Determine the (X, Y) coordinate at the center of the cell enclosing the given text.  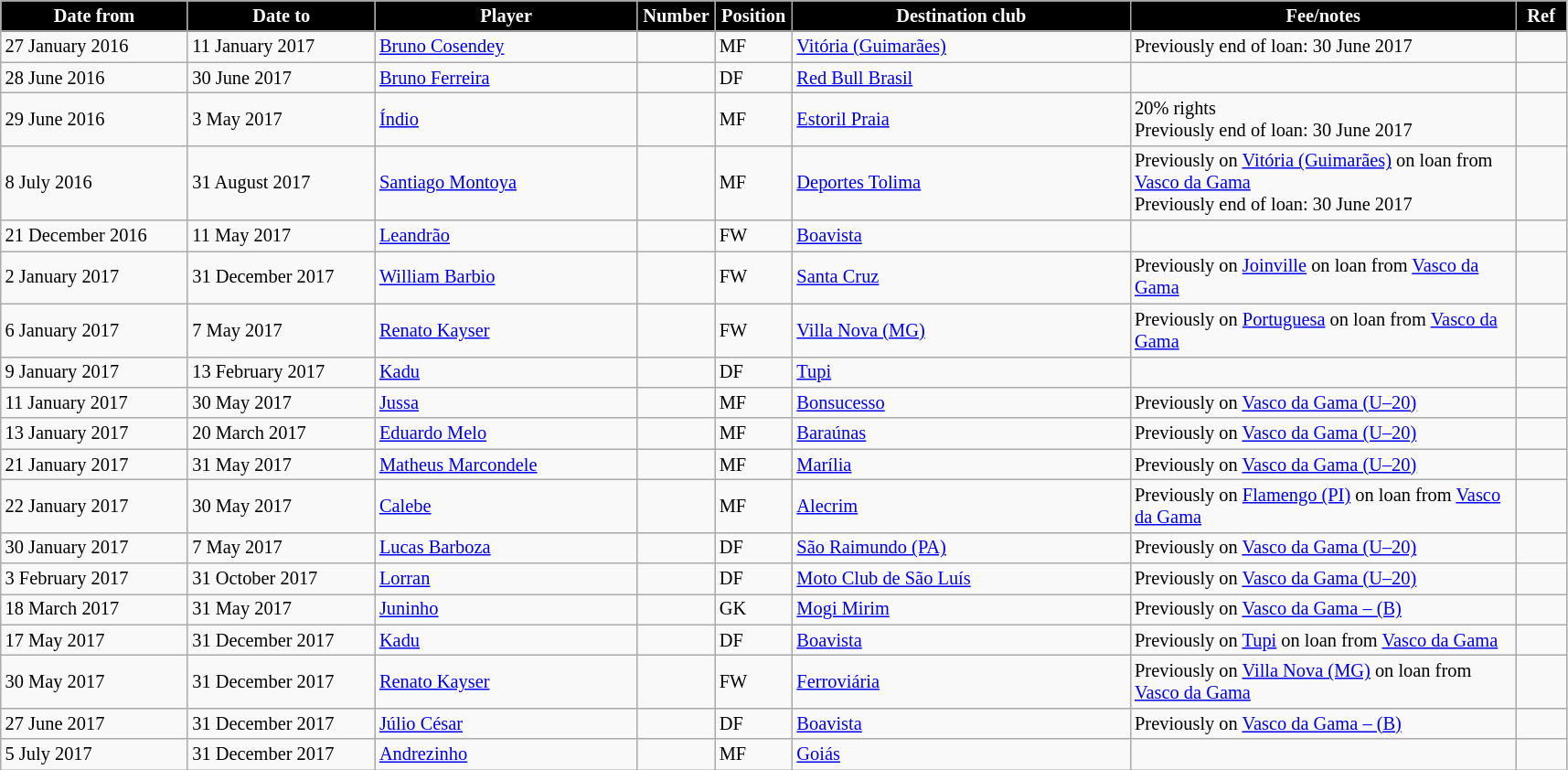
31 October 2017 (282, 579)
Júlio César (507, 723)
Previously on Vitória (Guimarães) on loan from Vasco da GamaPreviously end of loan: 30 June 2017 (1323, 183)
Lorran (507, 579)
3 February 2017 (95, 579)
31 August 2017 (282, 183)
Moto Club de São Luís (962, 579)
Bonsucesso (962, 402)
13 January 2017 (95, 433)
Calebe (507, 506)
Tupi (962, 372)
Previously on Flamengo (PI) on loan from Vasco da Gama (1323, 506)
20 March 2017 (282, 433)
8 July 2016 (95, 183)
Mogi Mirim (962, 609)
6 January 2017 (95, 330)
2 January 2017 (95, 277)
GK (753, 609)
Estoril Praia (962, 119)
Marília (962, 465)
Goiás (962, 754)
30 January 2017 (95, 548)
Number (677, 16)
Jussa (507, 402)
Villa Nova (MG) (962, 330)
Previously on Portuguesa on loan from Vasco da Gama (1323, 330)
Lucas Barboza (507, 548)
Vitória (Guimarães) (962, 47)
Date to (282, 16)
Alecrim (962, 506)
Previously on Villa Nova (MG) on loan from Vasco da Gama (1323, 681)
Bruno Cosendey (507, 47)
22 January 2017 (95, 506)
Ferroviária (962, 681)
29 June 2016 (95, 119)
Destination club (962, 16)
Deportes Tolima (962, 183)
São Raimundo (PA) (962, 548)
Previously on Joinville on loan from Vasco da Gama (1323, 277)
Position (753, 16)
Bruno Ferreira (507, 78)
21 December 2016 (95, 236)
Andrezinho (507, 754)
Previously on Tupi on loan from Vasco da Gama (1323, 640)
Red Bull Brasil (962, 78)
William Barbio (507, 277)
Índio (507, 119)
Baraúnas (962, 433)
27 June 2017 (95, 723)
21 January 2017 (95, 465)
Santiago Montoya (507, 183)
13 February 2017 (282, 372)
Matheus Marcondele (507, 465)
3 May 2017 (282, 119)
11 May 2017 (282, 236)
Eduardo Melo (507, 433)
9 January 2017 (95, 372)
17 May 2017 (95, 640)
27 January 2016 (95, 47)
Fee/notes (1323, 16)
Juninho (507, 609)
Previously end of loan: 30 June 2017 (1323, 47)
5 July 2017 (95, 754)
Player (507, 16)
Date from (95, 16)
20% rightsPreviously end of loan: 30 June 2017 (1323, 119)
18 March 2017 (95, 609)
28 June 2016 (95, 78)
Leandrão (507, 236)
Santa Cruz (962, 277)
30 June 2017 (282, 78)
Ref (1541, 16)
